Output the [X, Y] coordinate of the center of the cell containing the given text.  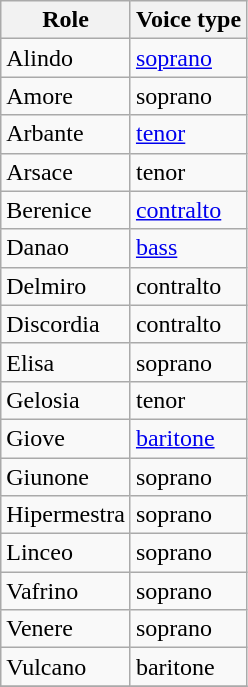
Giunone [66, 477]
Arbante [66, 134]
Vulcano [66, 667]
Venere [66, 629]
Voice type [188, 20]
Alindo [66, 58]
Elisa [66, 362]
bass [188, 248]
Delmiro [66, 286]
Hipermestra [66, 515]
Amore [66, 96]
Vafrino [66, 591]
Discordia [66, 324]
Gelosia [66, 400]
Linceo [66, 553]
Danao [66, 248]
Giove [66, 438]
Berenice [66, 210]
Arsace [66, 172]
Role [66, 20]
